From the cell containing the given text, extract its center point as [X, Y] coordinate. 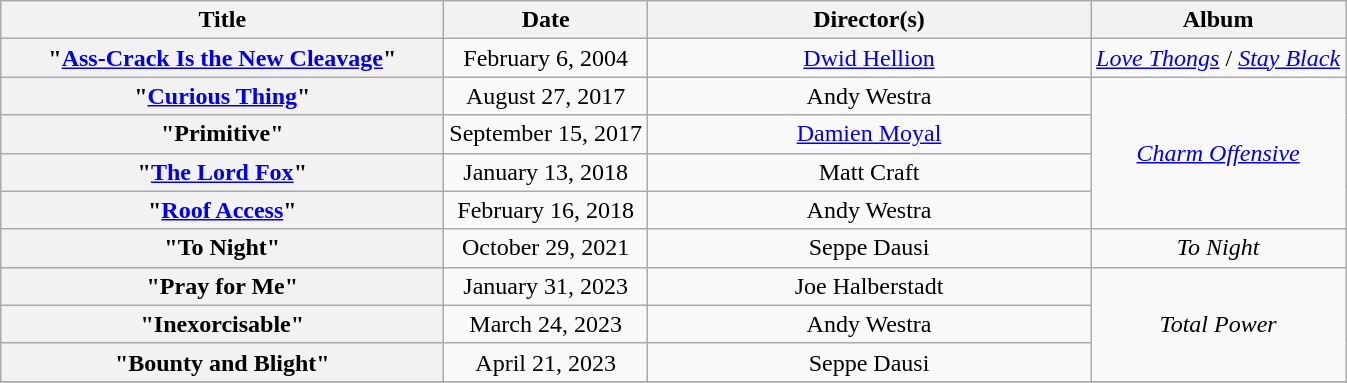
To Night [1218, 248]
"Primitive" [222, 134]
March 24, 2023 [546, 324]
Album [1218, 20]
January 13, 2018 [546, 172]
"Bounty and Blight" [222, 362]
Title [222, 20]
February 6, 2004 [546, 58]
August 27, 2017 [546, 96]
"Pray for Me" [222, 286]
"Roof Access" [222, 210]
"To Night" [222, 248]
Total Power [1218, 324]
Dwid Hellion [870, 58]
"Curious Thing" [222, 96]
"Ass-Crack Is the New Cleavage" [222, 58]
"The Lord Fox" [222, 172]
January 31, 2023 [546, 286]
Director(s) [870, 20]
Damien Moyal [870, 134]
September 15, 2017 [546, 134]
Matt Craft [870, 172]
Love Thongs / Stay Black [1218, 58]
October 29, 2021 [546, 248]
Joe Halberstadt [870, 286]
February 16, 2018 [546, 210]
Charm Offensive [1218, 153]
April 21, 2023 [546, 362]
Date [546, 20]
"Inexorcisable" [222, 324]
